For the text-containing cell, return its midpoint in (x, y) coordinate format. 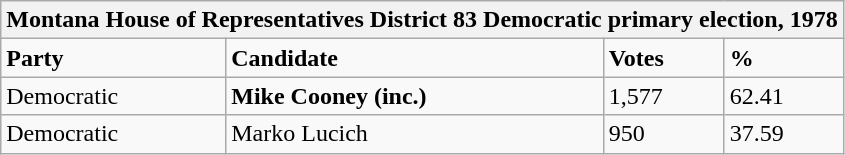
Montana House of Representatives District 83 Democratic primary election, 1978 (422, 20)
62.41 (784, 96)
1,577 (664, 96)
Votes (664, 58)
Mike Cooney (inc.) (414, 96)
37.59 (784, 134)
% (784, 58)
Marko Lucich (414, 134)
Party (114, 58)
950 (664, 134)
Candidate (414, 58)
